For the text-containing cell, return its midpoint in [x, y] coordinate format. 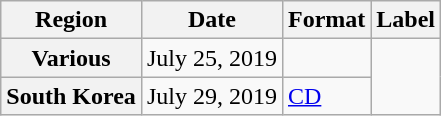
Format [326, 20]
Label [406, 20]
CD [326, 96]
July 25, 2019 [212, 58]
July 29, 2019 [212, 96]
Region [72, 20]
Various [72, 58]
Date [212, 20]
South Korea [72, 96]
